Provide the [x, y] coordinate of the cell's center where the given text is located.  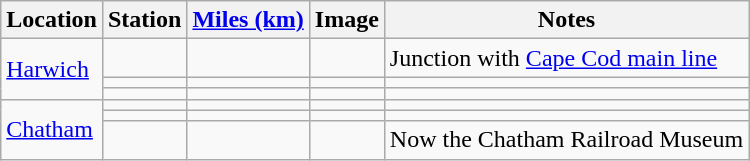
Junction with Cape Cod main line [566, 58]
Image [346, 20]
Chatham [52, 129]
Station [144, 20]
Now the Chatham Railroad Museum [566, 140]
Location [52, 20]
Harwich [52, 69]
Miles (km) [248, 20]
Notes [566, 20]
